Return [X, Y] of the center of cell containing provided text 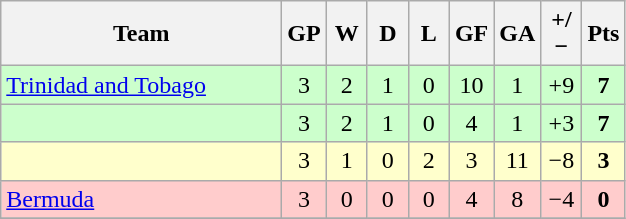
Pts [604, 34]
GF [471, 34]
D [388, 34]
8 [518, 199]
W [346, 34]
+9 [562, 85]
−4 [562, 199]
10 [471, 85]
+/− [562, 34]
−8 [562, 161]
11 [518, 161]
+3 [562, 123]
Team [142, 34]
GA [518, 34]
Bermuda [142, 199]
GP [304, 34]
L [428, 34]
Trinidad and Tobago [142, 85]
